For the text-containing cell, return its midpoint in [x, y] coordinate format. 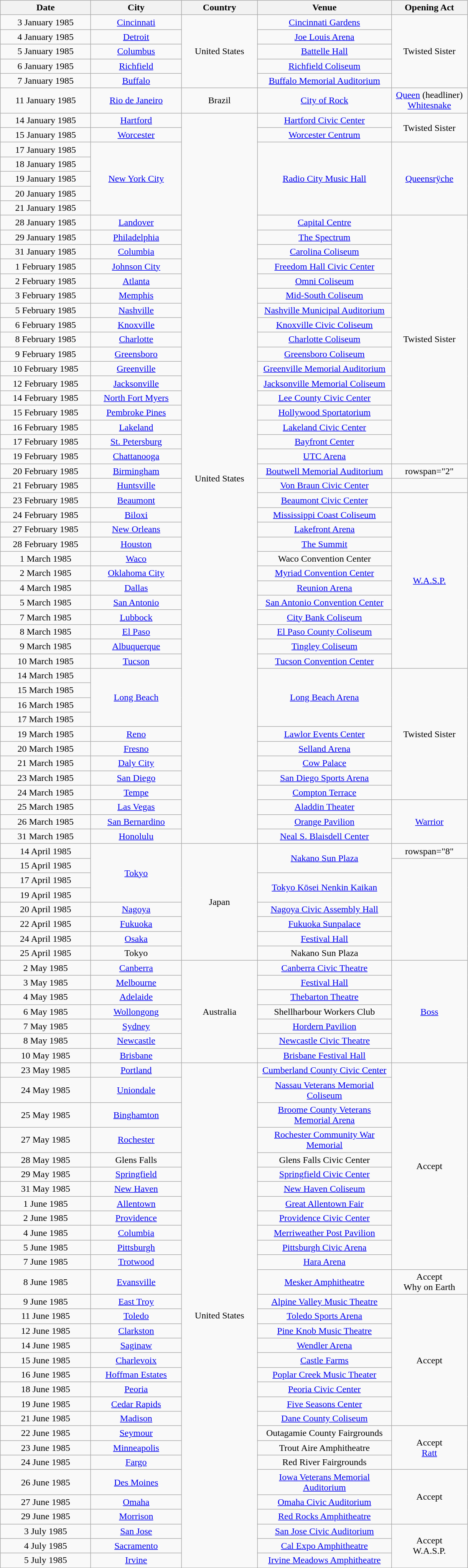
Trotwood [136, 1262]
Trout Aire Amphitheatre [325, 1448]
25 May 1985 [46, 1115]
Dane County Coliseum [325, 1419]
Rio de Janeiro [136, 101]
Thebarton Theatre [325, 997]
24 April 1985 [46, 939]
Brisbane Festival Hall [325, 1055]
Boss [430, 1012]
Canberra Civic Theatre [325, 968]
Charlotte [136, 339]
San Jose Civic Auditorium [325, 1531]
Sacramento [136, 1546]
20 January 1985 [46, 193]
Lawlor Events Center [325, 734]
5 February 1985 [46, 310]
Nassau Veterans Memorial Coliseum [325, 1090]
Outagamie County Fairgrounds [325, 1433]
20 February 1985 [46, 471]
25 March 1985 [46, 807]
3 January 1985 [46, 22]
25 April 1985 [46, 953]
28 February 1985 [46, 544]
1 February 1985 [46, 266]
21 February 1985 [46, 486]
Jacksonville Memorial Coliseum [325, 383]
9 June 1985 [46, 1302]
27 February 1985 [46, 529]
21 January 1985 [46, 208]
Binghamton [136, 1115]
Orange Pavilion [325, 822]
Iowa Veterans Memorial Auditorium [325, 1482]
Jacksonville [136, 383]
Warrior [430, 822]
Mississippi Coast Coliseum [325, 515]
Cincinnati Gardens [325, 22]
9 February 1985 [46, 354]
Date [46, 8]
27 May 1985 [46, 1140]
1 March 1985 [46, 559]
Hartford Civic Center [325, 120]
Springfield [136, 1174]
Great Allentown Fair [325, 1204]
San Antonio [136, 602]
17 January 1985 [46, 149]
31 January 1985 [46, 252]
Neal S. Blaisdell Center [325, 836]
23 February 1985 [46, 500]
Nashville [136, 310]
San Bernardino [136, 822]
Wollongong [136, 1012]
Greensboro [136, 354]
San Diego Sports Arena [325, 778]
31 March 1985 [46, 836]
Tingley Coliseum [325, 646]
6 May 1985 [46, 1012]
W.A.S.P. [430, 581]
Allentown [136, 1204]
Five Seasons Center [325, 1404]
5 July 1985 [46, 1560]
Opening Act [430, 8]
Compton Terrace [325, 792]
Mesker Amphitheatre [325, 1282]
29 January 1985 [46, 237]
Reno [136, 734]
Von Braun Civic Center [325, 486]
Columbus [136, 51]
Nagoya [136, 910]
Queensrÿche [430, 179]
Glens Falls [136, 1160]
North Fort Myers [136, 398]
4 June 1985 [46, 1233]
Atlanta [136, 281]
3 July 1985 [46, 1531]
Toledo Sports Arena [325, 1316]
Clarkston [136, 1331]
5 June 1985 [46, 1247]
Springfield Civic Center [325, 1174]
Freedom Hall Civic Center [325, 266]
8 February 1985 [46, 339]
14 February 1985 [46, 398]
Memphis [136, 296]
Newcastle Civic Theatre [325, 1041]
Glens Falls Civic Center [325, 1160]
Richfield Coliseum [325, 66]
AcceptRatt [430, 1448]
Tucson [136, 661]
Greensboro Coliseum [325, 354]
Selland Arena [325, 749]
Reunion Arena [325, 588]
Huntsville [136, 486]
Shellharbour Workers Club [325, 1012]
Knoxville Civic Coliseum [325, 325]
Omni Coliseum [325, 281]
Battelle Hall [325, 51]
Biloxi [136, 515]
20 March 1985 [46, 749]
20 April 1985 [46, 910]
8 March 1985 [46, 632]
16 June 1985 [46, 1374]
16 March 1985 [46, 705]
27 June 1985 [46, 1502]
St. Petersburg [136, 442]
Irvine [136, 1560]
Capital Centre [325, 223]
Lakefront Arena [325, 529]
14 June 1985 [46, 1345]
15 February 1985 [46, 412]
26 March 1985 [46, 822]
Providence Civic Center [325, 1218]
City Bank Coliseum [325, 617]
19 March 1985 [46, 734]
New York City [136, 179]
15 June 1985 [46, 1360]
24 June 1985 [46, 1462]
Detroit [136, 37]
15 April 1985 [46, 865]
Aladdin Theater [325, 807]
Brazil [219, 101]
2 March 1985 [46, 573]
Cincinnati [136, 22]
rowspan="2" [430, 471]
Evansville [136, 1282]
Brisbane [136, 1055]
Portland [136, 1070]
15 January 1985 [46, 135]
Beaumont [136, 500]
El Paso County Coliseum [325, 632]
Broome County Veterans Memorial Arena [325, 1115]
Red River Fairgrounds [325, 1462]
19 January 1985 [46, 179]
Pittsburgh Civic Arena [325, 1247]
10 March 1985 [46, 661]
San Diego [136, 778]
Charlevoix [136, 1360]
Fukuoka Sunpalace [325, 924]
Dallas [136, 588]
Lee County Civic Center [325, 398]
Carolina Coliseum [325, 252]
City of Rock [325, 101]
26 June 1985 [46, 1482]
Hara Arena [325, 1262]
Mid-South Coliseum [325, 296]
Boutwell Memorial Auditorium [325, 471]
8 June 1985 [46, 1282]
Cal Expo Amphitheatre [325, 1546]
Peoria [136, 1389]
19 February 1985 [46, 457]
Worcester [136, 135]
The Summit [325, 544]
Toledo [136, 1316]
Richfield [136, 66]
10 February 1985 [46, 369]
7 May 1985 [46, 1026]
29 June 1985 [46, 1517]
Long Beach Arena [325, 698]
Tempe [136, 792]
14 March 1985 [46, 676]
19 June 1985 [46, 1404]
Beaumont Civic Center [325, 500]
Fargo [136, 1462]
Sydney [136, 1026]
Poplar Creek Music Theater [325, 1374]
Lakeland Civic Center [325, 427]
14 January 1985 [46, 120]
24 May 1985 [46, 1090]
City [136, 8]
Johnson City [136, 266]
6 January 1985 [46, 66]
21 March 1985 [46, 763]
Worcester Centrum [325, 135]
Madison [136, 1419]
Buffalo [136, 81]
8 May 1985 [46, 1041]
10 May 1985 [46, 1055]
AcceptW.A.S.P. [430, 1546]
Lakeland [136, 427]
Minneapolis [136, 1448]
Hoffman Estates [136, 1374]
Joe Louis Arena [325, 37]
Greenville [136, 369]
Oklahoma City [136, 573]
Rochester Community War Memorial [325, 1140]
Canberra [136, 968]
23 May 1985 [46, 1070]
Omaha Civic Auditorium [325, 1502]
7 June 1985 [46, 1262]
29 May 1985 [46, 1174]
Australia [219, 1012]
5 March 1985 [46, 602]
5 January 1985 [46, 51]
23 March 1985 [46, 778]
Merriweather Post Pavilion [325, 1233]
17 February 1985 [46, 442]
Greenville Memorial Auditorium [325, 369]
Fukuoka [136, 924]
Cow Palace [325, 763]
East Troy [136, 1302]
The Spectrum [325, 237]
Red Rocks Amphitheatre [325, 1517]
Seymour [136, 1433]
Queen (headliner)Whitesnake [430, 101]
28 January 1985 [46, 223]
7 January 1985 [46, 81]
12 June 1985 [46, 1331]
6 February 1985 [46, 325]
Pembroke Pines [136, 412]
24 March 1985 [46, 792]
Omaha [136, 1502]
4 March 1985 [46, 588]
17 April 1985 [46, 880]
San Antonio Convention Center [325, 602]
12 February 1985 [46, 383]
Waco Convention Center [325, 559]
23 June 1985 [46, 1448]
Melbourne [136, 982]
Landover [136, 223]
18 June 1985 [46, 1389]
Pine Knob Music Theatre [325, 1331]
31 May 1985 [46, 1189]
San Jose [136, 1531]
1 June 1985 [46, 1204]
AcceptWhy on Earth [430, 1282]
Long Beach [136, 698]
Knoxville [136, 325]
Providence [136, 1218]
Rochester [136, 1140]
Country [219, 8]
Hollywood Sportatorium [325, 412]
24 February 1985 [46, 515]
Birmingham [136, 471]
Chattanooga [136, 457]
4 May 1985 [46, 997]
Lubbock [136, 617]
11 January 1985 [46, 101]
2 June 1985 [46, 1218]
rowspan="8" [430, 851]
Hordern Pavilion [325, 1026]
Radio City Music Hall [325, 179]
Nagoya Civic Assembly Hall [325, 910]
Hartford [136, 120]
3 February 1985 [46, 296]
Tucson Convention Center [325, 661]
Osaka [136, 939]
Peoria Civic Center [325, 1389]
19 April 1985 [46, 895]
15 March 1985 [46, 690]
Philadelphia [136, 237]
Houston [136, 544]
El Paso [136, 632]
Irvine Meadows Amphitheatre [325, 1560]
Alpine Valley Music Theatre [325, 1302]
New Haven [136, 1189]
9 March 1985 [46, 646]
Des Moines [136, 1482]
Las Vegas [136, 807]
4 July 1985 [46, 1546]
Buffalo Memorial Auditorium [325, 81]
Pittsburgh [136, 1247]
21 June 1985 [46, 1419]
Nashville Municipal Auditorium [325, 310]
Honolulu [136, 836]
3 May 1985 [46, 982]
New Haven Coliseum [325, 1189]
Newcastle [136, 1041]
17 March 1985 [46, 719]
Tokyo Kōsei Nenkin Kaikan [325, 887]
18 January 1985 [46, 164]
2 February 1985 [46, 281]
Japan [219, 902]
Charlotte Coliseum [325, 339]
Daly City [136, 763]
11 June 1985 [46, 1316]
Castle Farms [325, 1360]
28 May 1985 [46, 1160]
Cumberland County Civic Center [325, 1070]
Wendler Arena [325, 1345]
Albuquerque [136, 646]
22 June 1985 [46, 1433]
Uniondale [136, 1090]
Waco [136, 559]
Saginaw [136, 1345]
Adelaide [136, 997]
14 April 1985 [46, 851]
UTC Arena [325, 457]
Cedar Rapids [136, 1404]
Fresno [136, 749]
New Orleans [136, 529]
16 February 1985 [46, 427]
4 January 1985 [46, 37]
22 April 1985 [46, 924]
Morrison [136, 1517]
7 March 1985 [46, 617]
Venue [325, 8]
2 May 1985 [46, 968]
Myriad Convention Center [325, 573]
Bayfront Center [325, 442]
